Return the [X, Y] coordinate for the center point of the cell that contains the specified text.  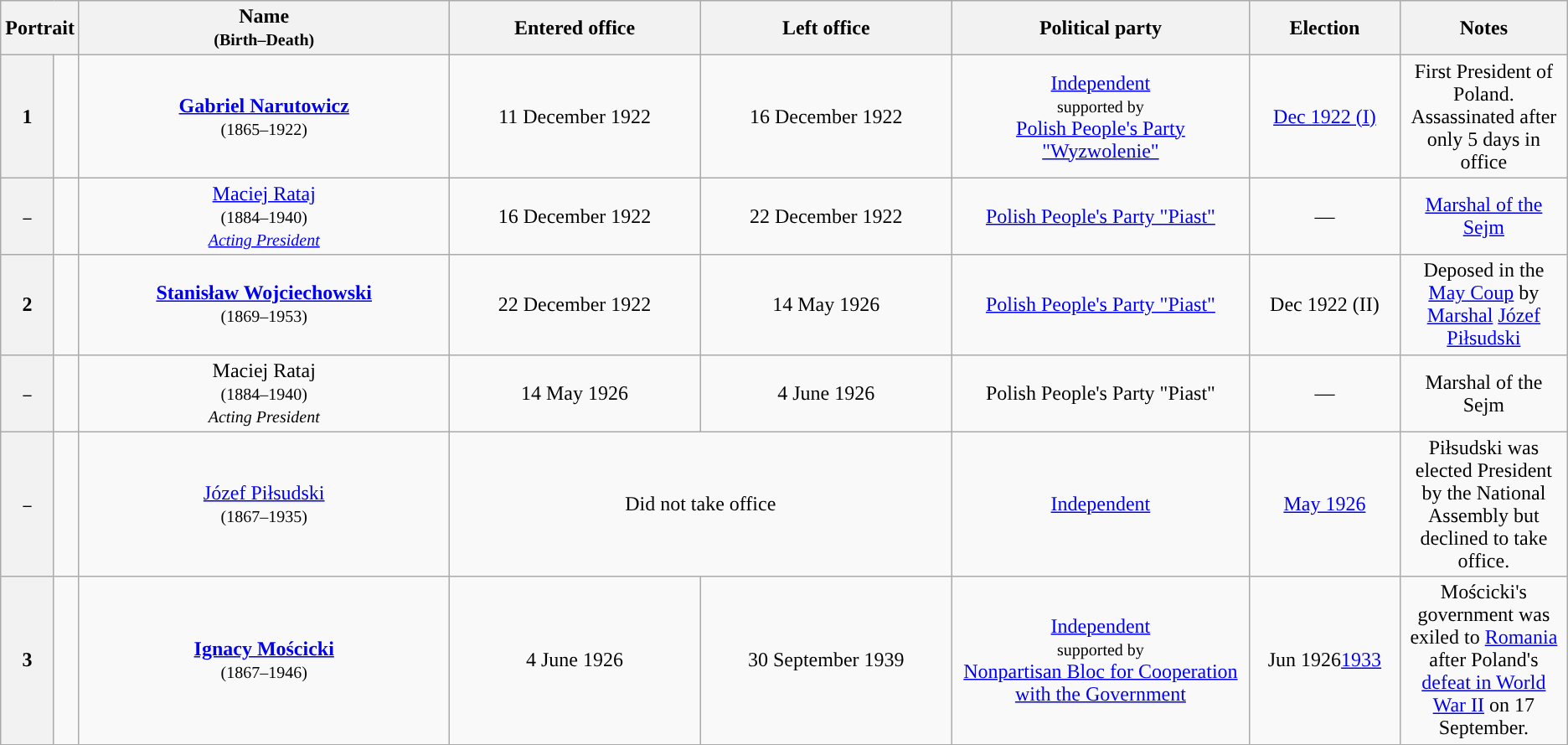
Deposed in the May Coup by Marshal Józef Piłsudski [1483, 305]
Name(Birth–Death) [264, 28]
Jun 19261933 [1324, 660]
Election [1324, 28]
Independentsupported byPolish People's Party "Wyzwolenie" [1101, 116]
Notes [1483, 28]
Mościcki's government was exiled to Romania after Poland's defeat in World War II on 17 September. [1483, 660]
30 September 1939 [826, 660]
2 [27, 305]
Political party [1101, 28]
First President of Poland. Assassinated after only 5 days in office [1483, 116]
May 1926 [1324, 504]
Did not take office [700, 504]
Dec 1922 (II) [1324, 305]
Józef Piłsudski(1867–1935) [264, 504]
1 [27, 116]
Stanisław Wojciechowski(1869–1953) [264, 305]
Gabriel Narutowicz(1865–1922) [264, 116]
Portrait [40, 28]
Dec 1922 (I) [1324, 116]
Piłsudski was elected President by the National Assembly but declined to take office. [1483, 504]
Entered office [575, 28]
Independentsupported byNonpartisan Bloc for Cooperation with the Government [1101, 660]
11 December 1922 [575, 116]
Left office [826, 28]
3 [27, 660]
Independent [1101, 504]
Ignacy Mościcki(1867–1946) [264, 660]
